Identify which cell holds the provided text, then report its (X, Y) central coordinate. 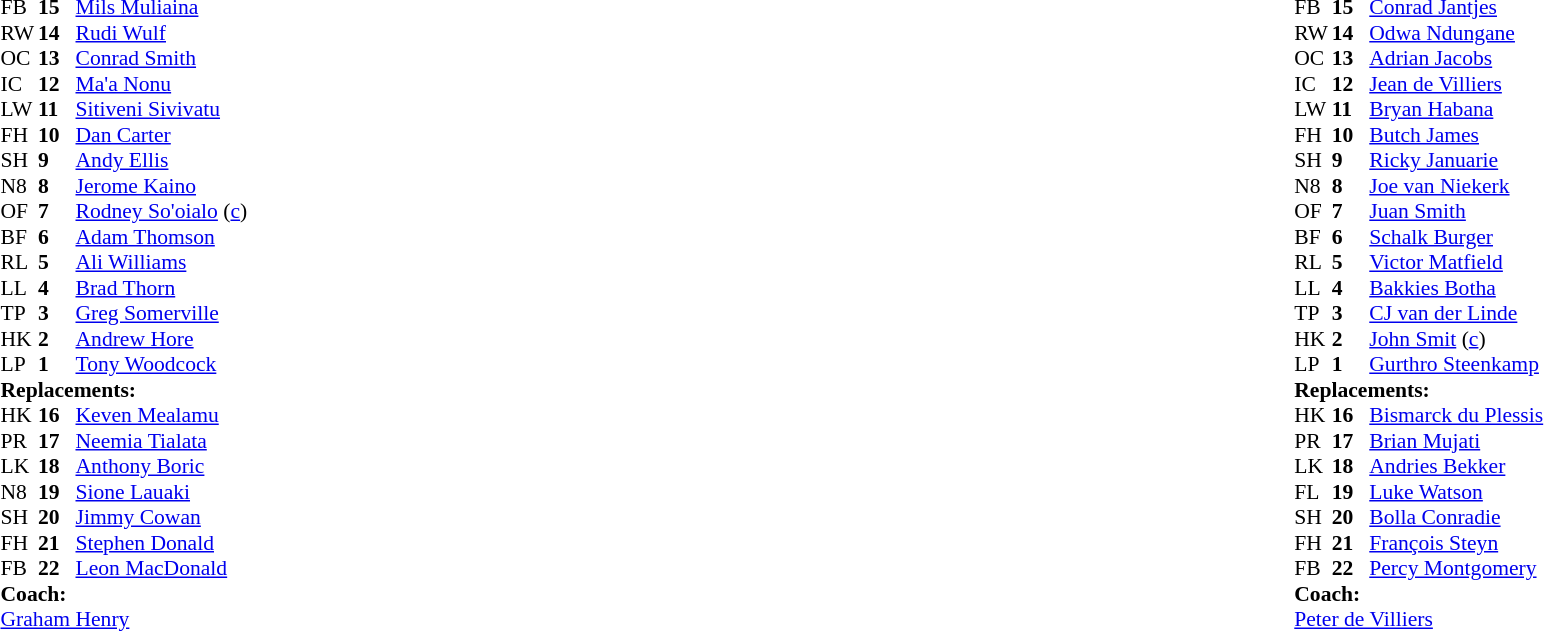
Sione Lauaki (162, 492)
Percy Montgomery (1456, 569)
Rodney So'oialo (c) (162, 211)
Conrad Smith (162, 59)
Odwa Ndungane (1456, 33)
Juan Smith (1456, 211)
Leon MacDonald (162, 569)
Tony Woodcock (162, 365)
Ma'a Nonu (162, 84)
Sitiveni Sivivatu (162, 109)
François Steyn (1456, 543)
Bryan Habana (1456, 109)
Andries Bekker (1456, 467)
Joe van Niekerk (1456, 186)
Butch James (1456, 135)
Jean de Villiers (1456, 84)
Brad Thorn (162, 288)
CJ van der Linde (1456, 313)
Stephen Donald (162, 543)
Jimmy Cowan (162, 517)
Greg Somerville (162, 313)
Bolla Conradie (1456, 517)
Luke Watson (1456, 492)
Schalk Burger (1456, 237)
Jerome Kaino (162, 186)
Adrian Jacobs (1456, 59)
Ricky Januarie (1456, 161)
Neemia Tialata (162, 441)
Adam Thomson (162, 237)
Rudi Wulf (162, 33)
Andy Ellis (162, 161)
Victor Matfield (1456, 263)
Dan Carter (162, 135)
Ali Williams (162, 263)
Brian Mujati (1456, 441)
Andrew Hore (162, 339)
Bismarck du Plessis (1456, 415)
Bakkies Botha (1456, 288)
FL (1313, 492)
Anthony Boric (162, 467)
Gurthro Steenkamp (1456, 365)
Keven Mealamu (162, 415)
John Smit (c) (1456, 339)
